Search for the cell housing the specified text and yield its (X, Y) center coordinate. 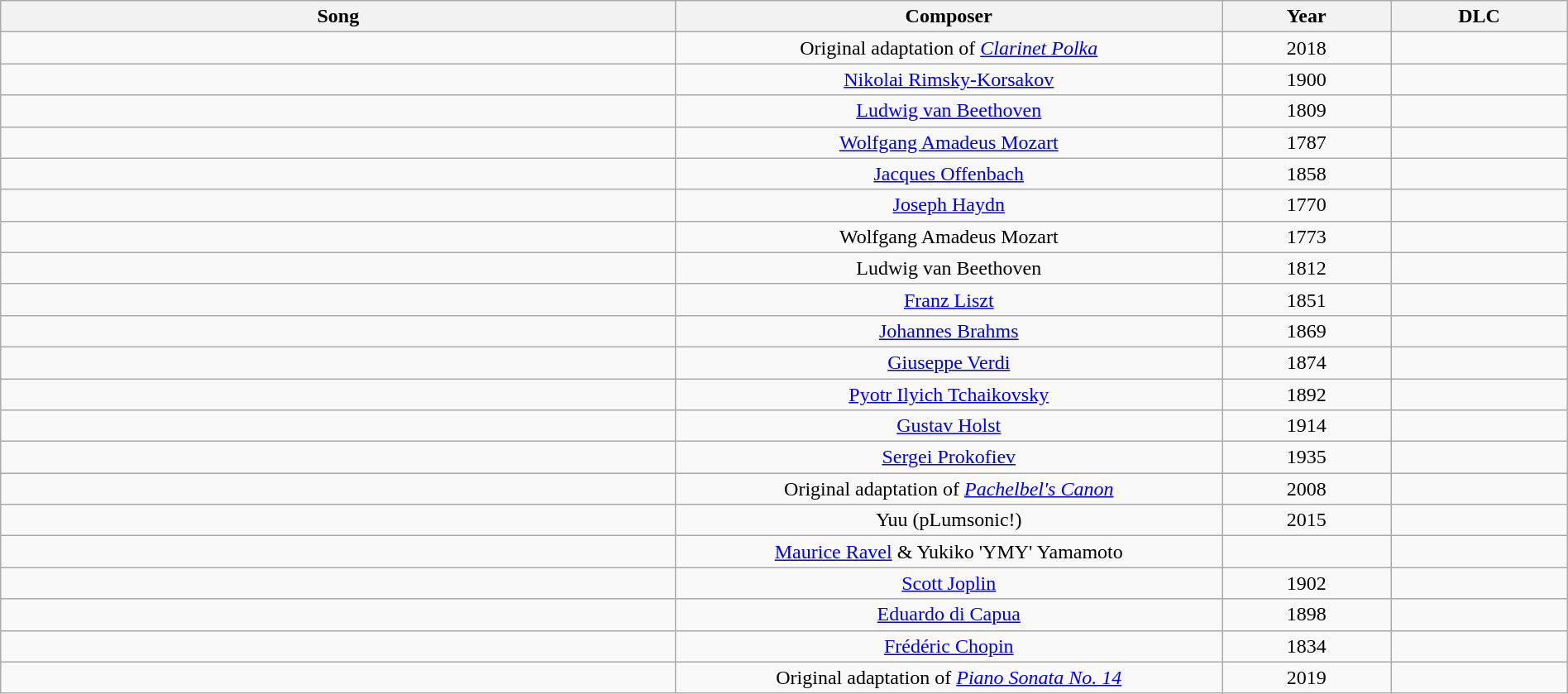
Giuseppe Verdi (949, 362)
1858 (1307, 174)
Nikolai Rimsky-Korsakov (949, 79)
Original adaptation of Clarinet Polka (949, 48)
1812 (1307, 268)
1851 (1307, 299)
Pyotr Ilyich Tchaikovsky (949, 395)
Year (1307, 17)
1902 (1307, 583)
Gustav Holst (949, 426)
1773 (1307, 237)
Original adaptation of Piano Sonata No. 14 (949, 677)
2008 (1307, 489)
Joseph Haydn (949, 205)
1834 (1307, 646)
DLC (1479, 17)
Johannes Brahms (949, 331)
1869 (1307, 331)
Jacques Offenbach (949, 174)
1900 (1307, 79)
Yuu (pLumsonic!) (949, 520)
Original adaptation of Pachelbel's Canon (949, 489)
Franz Liszt (949, 299)
2015 (1307, 520)
Maurice Ravel & Yukiko 'YMY' Yamamoto (949, 552)
1898 (1307, 615)
Frédéric Chopin (949, 646)
Eduardo di Capua (949, 615)
Sergei Prokofiev (949, 457)
1914 (1307, 426)
1874 (1307, 362)
1770 (1307, 205)
1935 (1307, 457)
1892 (1307, 395)
Composer (949, 17)
1809 (1307, 111)
Song (338, 17)
2019 (1307, 677)
1787 (1307, 142)
Scott Joplin (949, 583)
2018 (1307, 48)
